Output the [x, y] coordinate of the center of the cell containing the given text.  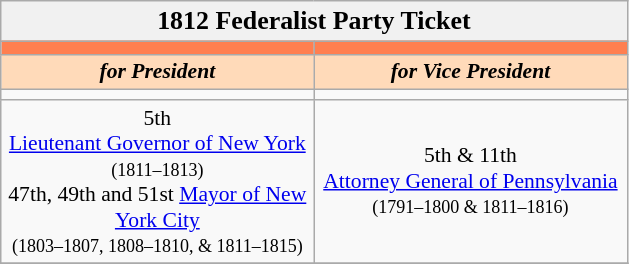
5th Lieutenant Governor of New York(1811–1813)47th, 49th and 51st Mayor of New York City(1803–1807, 1808–1810, & 1811–1815) [158, 182]
for Vice President [470, 72]
for President [158, 72]
5th & 11thAttorney General of Pennsylvania(1791–1800 & 1811–1816) [470, 182]
1812 Federalist Party Ticket [314, 21]
